From the cell containing the given text, extract its center point as (X, Y) coordinate. 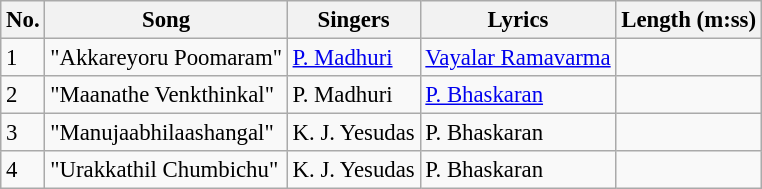
Singers (354, 20)
2 (23, 95)
Lyrics (518, 20)
Song (166, 20)
4 (23, 170)
"Akkareyoru Poomaram" (166, 58)
"Manujaabhilaashangal" (166, 133)
Vayalar Ramavarma (518, 58)
"Urakkathil Chumbichu" (166, 170)
1 (23, 58)
"Maanathe Venkthinkal" (166, 95)
3 (23, 133)
No. (23, 20)
Length (m:ss) (688, 20)
